Scan for the cell matching the given text and deliver its [x, y] coordinate at center. 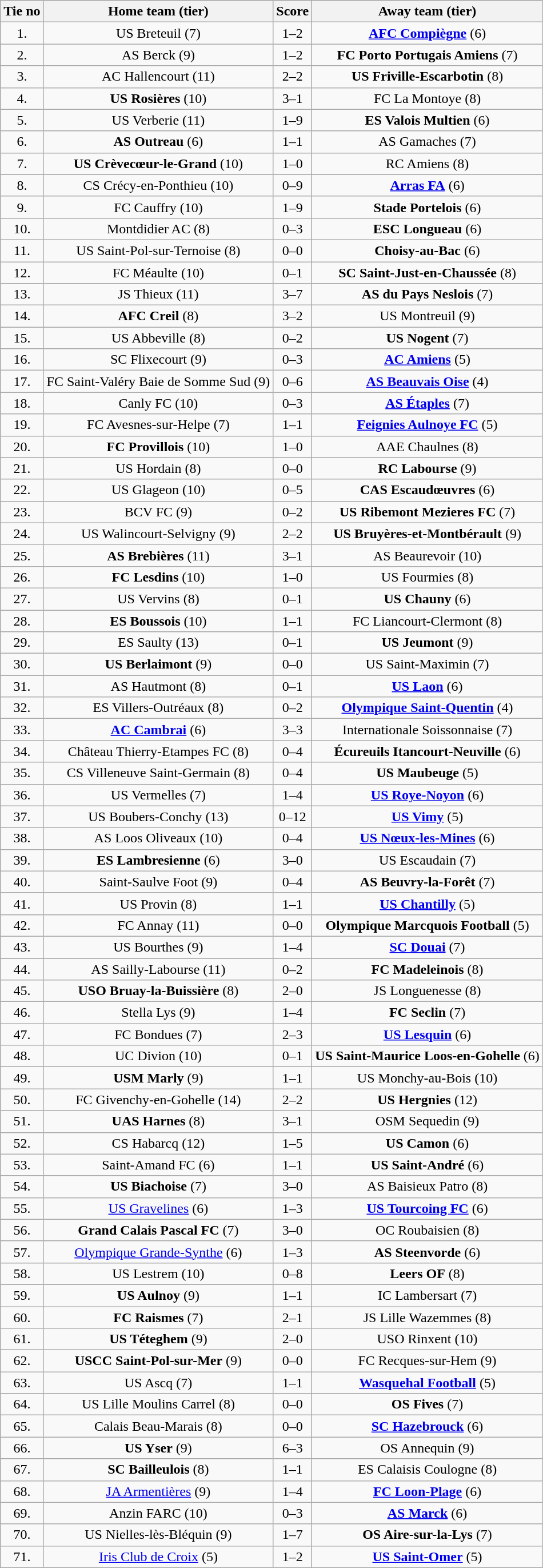
28. [22, 620]
FC Provillois (10) [158, 447]
US Walincourt-Selvigny (9) [158, 534]
3–3 [293, 730]
AS Beauvais Oise (4) [428, 381]
OSM Sequedin (9) [428, 1121]
US Boubers-Conchy (13) [158, 817]
BCV FC (9) [158, 512]
CS Villeneuve Saint-Germain (8) [158, 773]
US Fourmies (8) [428, 577]
Home team (tier) [158, 11]
FC Annay (11) [158, 925]
ES Saulty (13) [158, 643]
FC Loon-Plage (6) [428, 1491]
2–1 [293, 1317]
AS Beaurevoir (10) [428, 555]
AS du Pays Neslois (7) [428, 295]
JS Thieux (11) [158, 295]
3. [22, 77]
50. [22, 1100]
CS Habarcq (12) [158, 1143]
0–9 [293, 185]
FC Seclin (7) [428, 1013]
44. [22, 969]
Score [293, 11]
SC Saint-Just-en-Chaussée (8) [428, 273]
ES Calaisis Coulogne (8) [428, 1470]
US Breteuil (7) [158, 33]
34. [22, 751]
US Ascq (7) [158, 1383]
18. [22, 403]
US Maubeuge (5) [428, 773]
US Saint-Pol-sur-Ternoise (8) [158, 250]
US Roye-Noyon (6) [428, 795]
3–7 [293, 295]
16. [22, 360]
1–7 [293, 1535]
AS Hautmont (8) [158, 686]
JA Armentières (9) [158, 1491]
JS Lille Wazemmes (8) [428, 1317]
Stade Portelois (6) [428, 207]
FC La Montoye (8) [428, 98]
CAS Escaudœuvres (6) [428, 490]
US Nogent (7) [428, 338]
1–5 [293, 1143]
US Tourcoing FC (6) [428, 1208]
Wasquehal Football (5) [428, 1383]
OS Fives (7) [428, 1404]
US Rosières (10) [158, 98]
SC Flixecourt (9) [158, 360]
US Vimy (5) [428, 817]
Away team (tier) [428, 11]
US Friville-Escarbotin (8) [428, 77]
14. [22, 316]
24. [22, 534]
49. [22, 1078]
53. [22, 1165]
Olympique Marcquois Football (5) [428, 925]
JS Longuenesse (8) [428, 991]
1. [22, 33]
US Escaudain (7) [428, 860]
71. [22, 1557]
40. [22, 882]
52. [22, 1143]
46. [22, 1013]
UAS Harnes (8) [158, 1121]
10. [22, 229]
35. [22, 773]
FC Méaulte (10) [158, 273]
ESC Longueau (6) [428, 229]
US Monchy-au-Bois (10) [428, 1078]
23. [22, 512]
0–6 [293, 381]
55. [22, 1208]
ES Lambresienne (6) [158, 860]
38. [22, 838]
US Verberie (11) [158, 120]
37. [22, 817]
ES Boussois (10) [158, 620]
56. [22, 1230]
Grand Calais Pascal FC (7) [158, 1230]
FC Lesdins (10) [158, 577]
USM Marly (9) [158, 1078]
FC Madeleinois (8) [428, 969]
US Lille Moulins Carrel (8) [158, 1404]
US Vervins (8) [158, 599]
AS Marck (6) [428, 1513]
Arras FA (6) [428, 185]
Olympique Grande-Synthe (6) [158, 1252]
US Provin (8) [158, 904]
UC Divion (10) [158, 1056]
13. [22, 295]
RC Amiens (8) [428, 164]
Leers OF (8) [428, 1273]
US Jeumont (9) [428, 643]
36. [22, 795]
FC Avesnes-sur-Helpe (7) [158, 425]
Saint-Saulve Foot (9) [158, 882]
51. [22, 1121]
Stella Lys (9) [158, 1013]
ES Valois Multien (6) [428, 120]
Anzin FARC (10) [158, 1513]
69. [22, 1513]
US Saint-Maurice Loos-en-Gohelle (6) [428, 1056]
31. [22, 686]
41. [22, 904]
US Abbeville (8) [158, 338]
2. [22, 55]
US Gravelines (6) [158, 1208]
45. [22, 991]
AFC Creil (8) [158, 316]
58. [22, 1273]
26. [22, 577]
AS Étaples (7) [428, 403]
4. [22, 98]
25. [22, 555]
FC Porto Portugais Amiens (7) [428, 55]
US Montreuil (9) [428, 316]
0–8 [293, 1273]
US Aulnoy (9) [158, 1295]
Tie no [22, 11]
US Camon (6) [428, 1143]
US Lestrem (10) [158, 1273]
57. [22, 1252]
OS Aire-sur-la-Lys (7) [428, 1535]
US Hergnies (12) [428, 1100]
39. [22, 860]
33. [22, 730]
AS Sailly-Labourse (11) [158, 969]
FC Givenchy-en-Gohelle (14) [158, 1100]
42. [22, 925]
43. [22, 947]
US Nielles-lès-Bléquin (9) [158, 1535]
FC Cauffry (10) [158, 207]
32. [22, 708]
US Saint-Maximin (7) [428, 664]
US Téteghem (9) [158, 1339]
12. [22, 273]
AC Cambrai (6) [158, 730]
48. [22, 1056]
FC Recques-sur-Hem (9) [428, 1361]
7. [22, 164]
AS Gamaches (7) [428, 142]
6–3 [293, 1448]
AFC Compiègne (6) [428, 33]
63. [22, 1383]
9. [22, 207]
US Ribemont Mezieres FC (7) [428, 512]
SC Bailleulois (8) [158, 1470]
Saint-Amand FC (6) [158, 1165]
AS Baisieux Patro (8) [428, 1187]
US Yser (9) [158, 1448]
US Chauny (6) [428, 599]
SC Douai (7) [428, 947]
IC Lambersart (7) [428, 1295]
US Saint-André (6) [428, 1165]
AS Steenvorde (6) [428, 1252]
US Vermelles (7) [158, 795]
Canly FC (10) [158, 403]
US Biachoise (7) [158, 1187]
US Bruyères-et-Montbérault (9) [428, 534]
62. [22, 1361]
5. [22, 120]
AC Hallencourt (11) [158, 77]
US Crèvecœur-le-Grand (10) [158, 164]
US Berlaimont (9) [158, 664]
65. [22, 1426]
AS Brebières (11) [158, 555]
Internationale Soissonnaise (7) [428, 730]
FC Saint-Valéry Baie de Somme Sud (9) [158, 381]
22. [22, 490]
64. [22, 1404]
AS Loos Oliveaux (10) [158, 838]
Montdidier AC (8) [158, 229]
US Lesquin (6) [428, 1034]
FC Bondues (7) [158, 1034]
11. [22, 250]
US Bourthes (9) [158, 947]
USO Bruay-la-Buissière (8) [158, 991]
OC Roubaisien (8) [428, 1230]
CS Crécy-en-Ponthieu (10) [158, 185]
Feignies Aulnoye FC (5) [428, 425]
AS Berck (9) [158, 55]
30. [22, 664]
US Glageon (10) [158, 490]
19. [22, 425]
ES Villers-Outréaux (8) [158, 708]
8. [22, 185]
54. [22, 1187]
USCC Saint-Pol-sur-Mer (9) [158, 1361]
70. [22, 1535]
15. [22, 338]
AAE Chaulnes (8) [428, 447]
3–2 [293, 316]
29. [22, 643]
17. [22, 381]
Choisy-au-Bac (6) [428, 250]
US Nœux-les-Mines (6) [428, 838]
Écureuils Itancourt-Neuville (6) [428, 751]
FC Raismes (7) [158, 1317]
Calais Beau-Marais (8) [158, 1426]
US Chantilly (5) [428, 904]
47. [22, 1034]
Iris Club de Croix (5) [158, 1557]
RC Labourse (9) [428, 468]
AS Outreau (6) [158, 142]
6. [22, 142]
2–3 [293, 1034]
60. [22, 1317]
US Hordain (8) [158, 468]
US Saint-Omer (5) [428, 1557]
0–12 [293, 817]
61. [22, 1339]
0–5 [293, 490]
US Laon (6) [428, 686]
AC Amiens (5) [428, 360]
21. [22, 468]
AS Beuvry-la-Forêt (7) [428, 882]
OS Annequin (9) [428, 1448]
USO Rinxent (10) [428, 1339]
FC Liancourt-Clermont (8) [428, 620]
Château Thierry-Etampes FC (8) [158, 751]
59. [22, 1295]
66. [22, 1448]
68. [22, 1491]
SC Hazebrouck (6) [428, 1426]
67. [22, 1470]
20. [22, 447]
Olympique Saint-Quentin (4) [428, 708]
27. [22, 599]
